Scan for the cell matching the given text and deliver its (X, Y) coordinate at center. 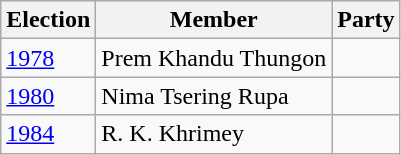
Member (214, 20)
Party (366, 20)
Nima Tsering Rupa (214, 96)
1980 (48, 96)
Prem Khandu Thungon (214, 58)
R. K. Khrimey (214, 134)
1984 (48, 134)
Election (48, 20)
1978 (48, 58)
